Provide the (X, Y) coordinate of the cell's center where the given text is located.  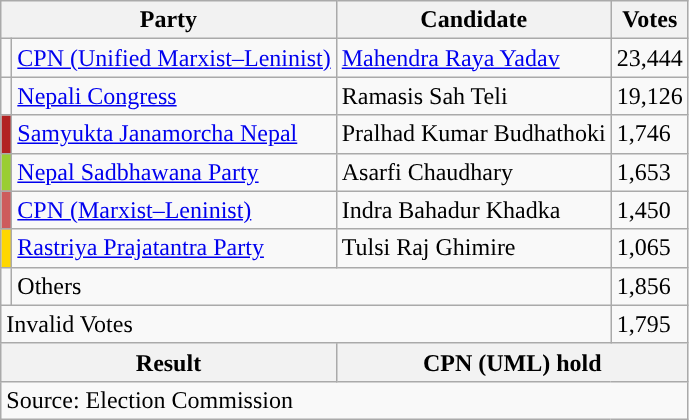
23,444 (650, 58)
1,065 (650, 248)
Pralhad Kumar Budhathoki (474, 134)
Asarfi Chaudhary (474, 172)
Candidate (474, 20)
Rastriya Prajatantra Party (174, 248)
Nepali Congress (174, 96)
1,653 (650, 172)
1,795 (650, 324)
Result (168, 362)
Others (312, 286)
Ramasis Sah Teli (474, 96)
Invalid Votes (306, 324)
Source: Election Commission (345, 400)
CPN (Marxist–Leninist) (174, 210)
Indra Bahadur Khadka (474, 210)
1,450 (650, 210)
Nepal Sadbhawana Party (174, 172)
CPN (UML) hold (512, 362)
19,126 (650, 96)
Party (168, 20)
1,746 (650, 134)
Votes (650, 20)
Mahendra Raya Yadav (474, 58)
Samyukta Janamorcha Nepal (174, 134)
Tulsi Raj Ghimire (474, 248)
CPN (Unified Marxist–Leninist) (174, 58)
1,856 (650, 286)
